Scan for the cell matching the given text and deliver its (x, y) coordinate at center. 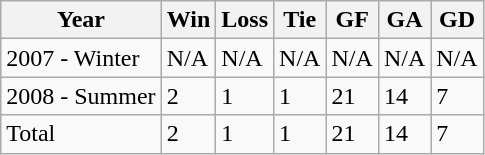
GA (404, 20)
2008 - Summer (81, 96)
Win (188, 20)
GF (352, 20)
Year (81, 20)
Loss (245, 20)
2007 - Winter (81, 58)
Tie (300, 20)
GD (457, 20)
Total (81, 134)
